From the cell containing the given text, extract its center point as [x, y] coordinate. 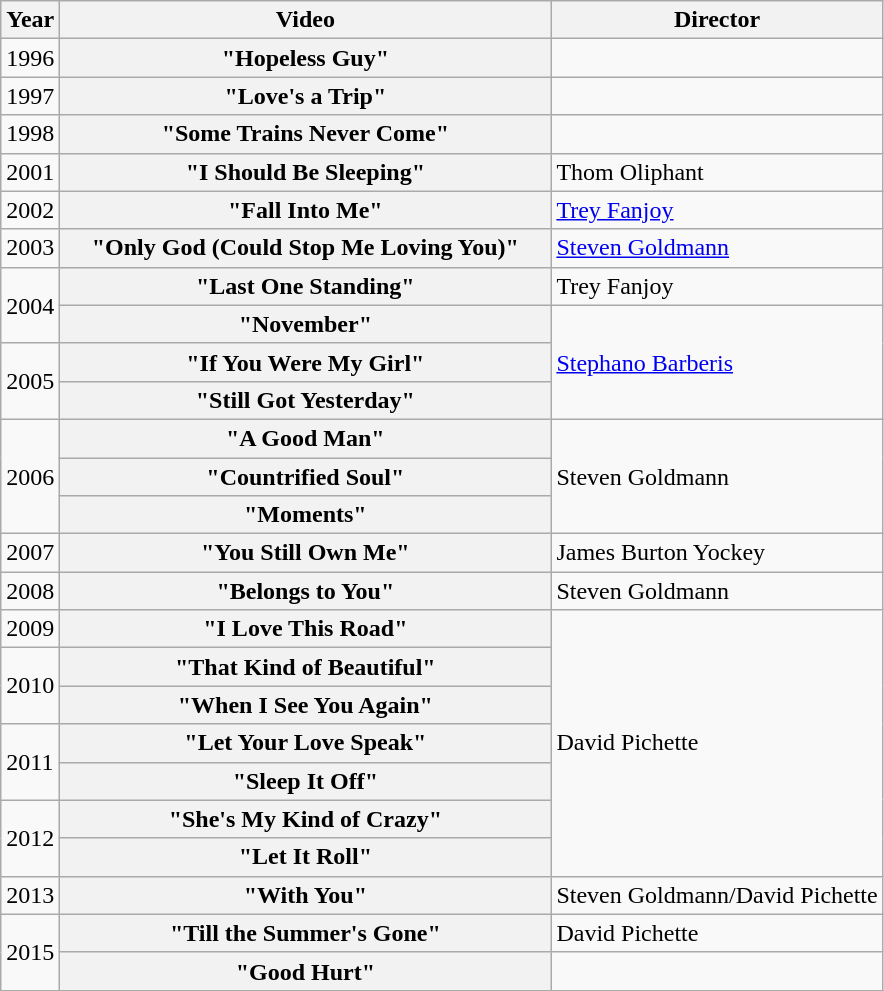
"I Should Be Sleeping" [306, 172]
"Hopeless Guy" [306, 58]
1997 [30, 96]
2007 [30, 553]
"Last One Standing" [306, 286]
"Countrified Soul" [306, 477]
Thom Oliphant [717, 172]
"You Still Own Me" [306, 553]
"Love's a Trip" [306, 96]
"A Good Man" [306, 438]
"Sleep It Off" [306, 781]
2010 [30, 686]
James Burton Yockey [717, 553]
"Good Hurt" [306, 971]
"Only God (Could Stop Me Loving You)" [306, 248]
2008 [30, 591]
"Till the Summer's Gone" [306, 933]
"If You Were My Girl" [306, 362]
"Some Trains Never Come" [306, 134]
1996 [30, 58]
2003 [30, 248]
"November" [306, 324]
"Still Got Yesterday" [306, 400]
"With You" [306, 895]
2011 [30, 762]
"Moments" [306, 515]
"Let It Roll" [306, 857]
2009 [30, 629]
"I Love This Road" [306, 629]
"Let Your Love Speak" [306, 743]
Director [717, 20]
Steven Goldmann/David Pichette [717, 895]
2002 [30, 210]
Year [30, 20]
2005 [30, 381]
2001 [30, 172]
2004 [30, 305]
2006 [30, 476]
1998 [30, 134]
"When I See You Again" [306, 705]
"Belongs to You" [306, 591]
2012 [30, 838]
"That Kind of Beautiful" [306, 667]
"Fall Into Me" [306, 210]
"She's My Kind of Crazy" [306, 819]
2015 [30, 952]
Video [306, 20]
Stephano Barberis [717, 362]
2013 [30, 895]
